Find where the given text appears and provide that cell's center as [X, Y] coordinate. 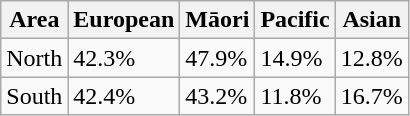
Māori [218, 20]
16.7% [372, 96]
42.3% [124, 58]
11.8% [295, 96]
12.8% [372, 58]
Pacific [295, 20]
14.9% [295, 58]
Area [34, 20]
43.2% [218, 96]
47.9% [218, 58]
North [34, 58]
42.4% [124, 96]
Asian [372, 20]
European [124, 20]
South [34, 96]
